Output the (x, y) coordinate of the center of the cell containing the given text.  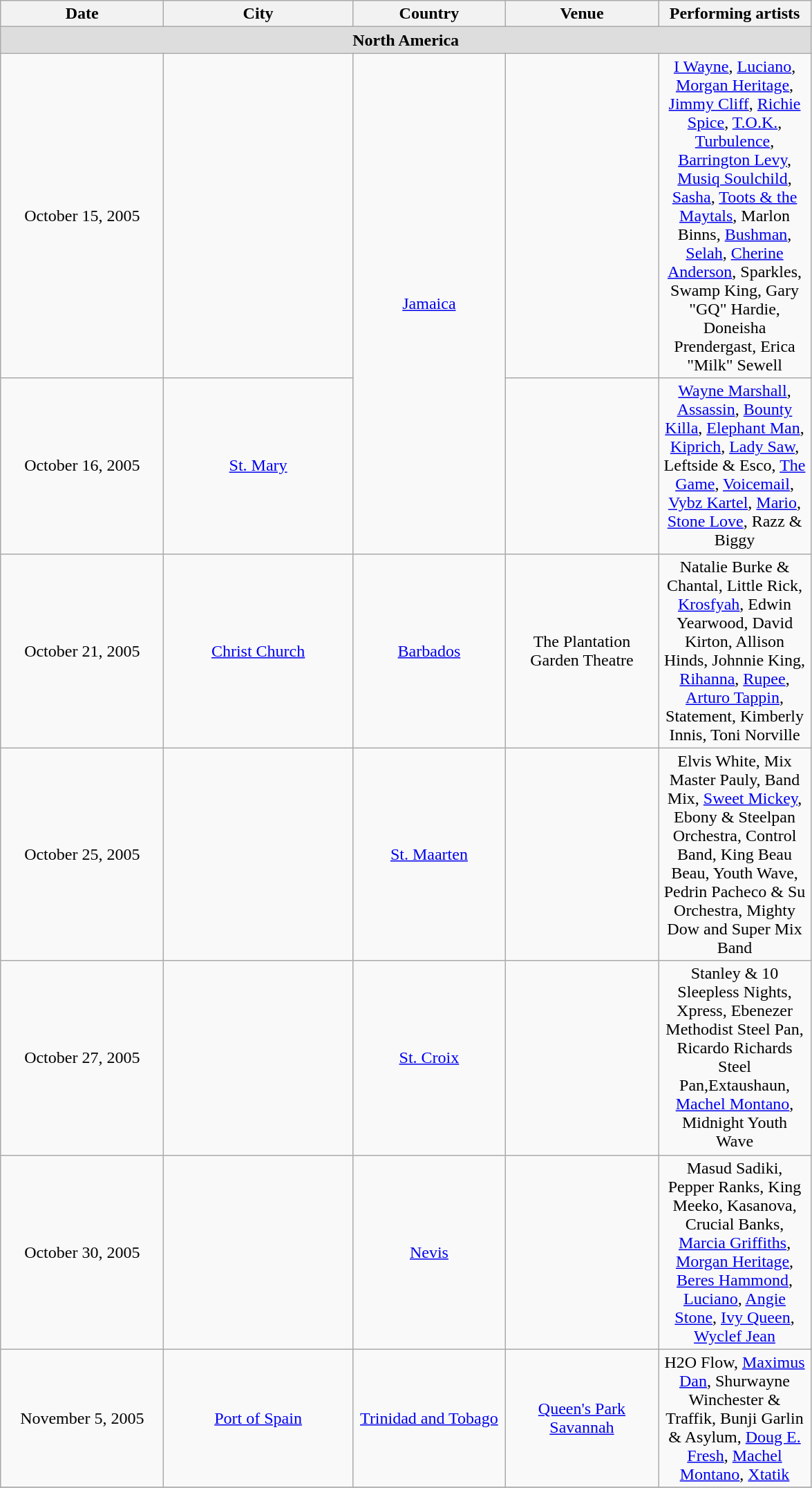
October 16, 2005 (82, 466)
Barbados (428, 651)
October 27, 2005 (82, 1057)
November 5, 2005 (82, 1418)
The Plantation Garden Theatre (582, 651)
Performing artists (734, 14)
Jamaica (428, 303)
City (258, 14)
October 25, 2005 (82, 854)
H2O Flow, Maximus Dan, Shurwayne Winchester & Traffik, Bunji Garlin & Asylum, Doug E. Fresh, Machel Montano, Xtatik (734, 1418)
St. Mary (258, 466)
October 21, 2005 (82, 651)
North America (406, 40)
October 15, 2005 (82, 216)
Stanley & 10 Sleepless Nights, Xpress, Ebenezer Methodist Steel Pan, Ricardo Richards Steel Pan,Extaushaun, Machel Montano, Midnight Youth Wave (734, 1057)
St. Maarten (428, 854)
Christ Church (258, 651)
Date (82, 14)
Port of Spain (258, 1418)
Country (428, 14)
Nevis (428, 1252)
Queen's Park Savannah (582, 1418)
St. Croix (428, 1057)
Venue (582, 14)
Trinidad and Tobago (428, 1418)
October 30, 2005 (82, 1252)
